Scan for the cell matching the given text and deliver its (X, Y) coordinate at center. 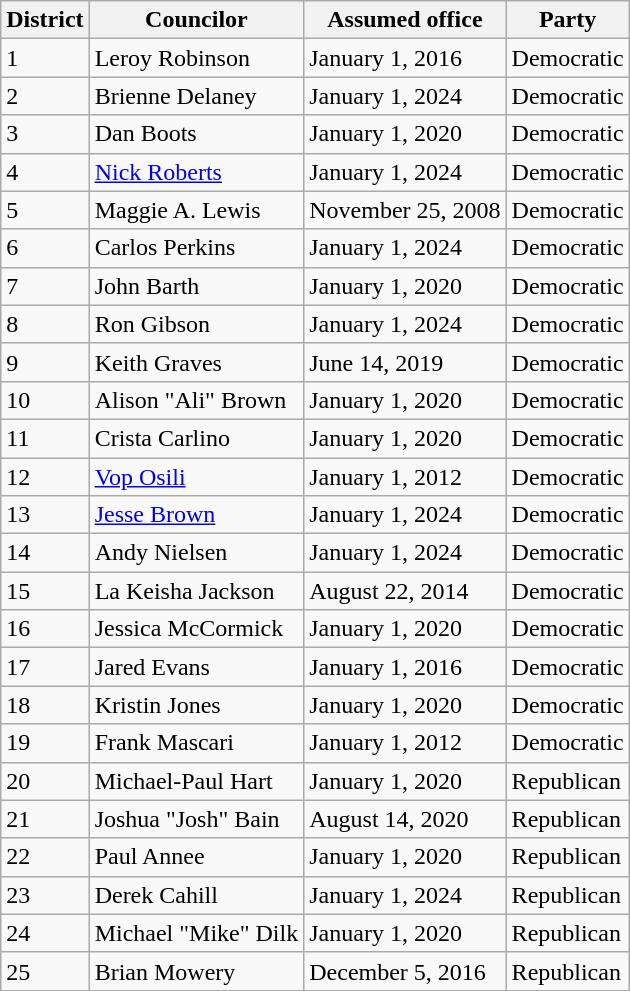
Councilor (196, 20)
5 (45, 210)
June 14, 2019 (405, 362)
22 (45, 857)
Leroy Robinson (196, 58)
20 (45, 781)
1 (45, 58)
Carlos Perkins (196, 248)
19 (45, 743)
3 (45, 134)
Keith Graves (196, 362)
Michael-Paul Hart (196, 781)
Jared Evans (196, 667)
Alison "Ali" Brown (196, 400)
18 (45, 705)
Michael "Mike" Dilk (196, 933)
Paul Annee (196, 857)
Jesse Brown (196, 515)
November 25, 2008 (405, 210)
John Barth (196, 286)
Dan Boots (196, 134)
23 (45, 895)
Derek Cahill (196, 895)
Joshua "Josh" Bain (196, 819)
Crista Carlino (196, 438)
Andy Nielsen (196, 553)
14 (45, 553)
24 (45, 933)
Kristin Jones (196, 705)
Brienne Delaney (196, 96)
Ron Gibson (196, 324)
Jessica McCormick (196, 629)
August 14, 2020 (405, 819)
21 (45, 819)
Brian Mowery (196, 971)
Party (568, 20)
9 (45, 362)
11 (45, 438)
10 (45, 400)
August 22, 2014 (405, 591)
Frank Mascari (196, 743)
17 (45, 667)
12 (45, 477)
District (45, 20)
Nick Roberts (196, 172)
2 (45, 96)
La Keisha Jackson (196, 591)
8 (45, 324)
Assumed office (405, 20)
15 (45, 591)
December 5, 2016 (405, 971)
6 (45, 248)
Vop Osili (196, 477)
16 (45, 629)
Maggie A. Lewis (196, 210)
7 (45, 286)
25 (45, 971)
13 (45, 515)
4 (45, 172)
